From the cell containing the given text, extract its center point as [x, y] coordinate. 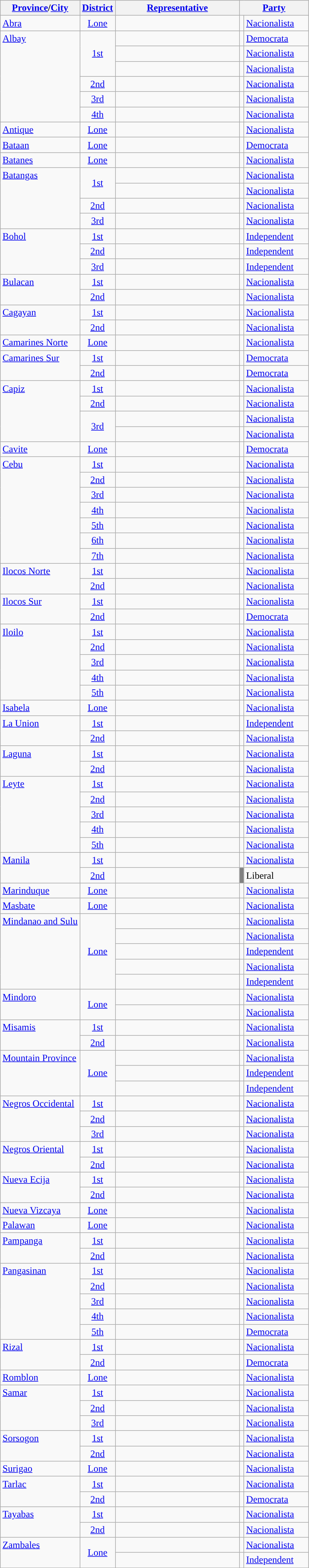
Ilocos Sur [40, 609]
District [98, 8]
Negros Oriental [40, 1157]
Iloilo [40, 662]
Liberal [276, 875]
Zambales [40, 1552]
Mindoro [40, 1005]
Mindanao and Sulu [40, 951]
Cebu [40, 510]
Nueva Vizcaya [40, 1210]
Surigao [40, 1469]
Manila [40, 868]
Batanes [40, 160]
Misamis [40, 1035]
Albay [40, 76]
Party [274, 8]
Bohol [40, 251]
Masbate [40, 906]
Camarines Norte [40, 343]
7th [98, 556]
Palawan [40, 1225]
Marinduque [40, 890]
Tayabas [40, 1522]
Province/City [40, 8]
Rizal [40, 1355]
Cagayan [40, 320]
Samar [40, 1408]
6th [98, 541]
Nueva Ecija [40, 1187]
Cavite [40, 449]
Mountain Province [40, 1073]
Capiz [40, 411]
Pampanga [40, 1248]
La Union [40, 731]
Isabela [40, 708]
Sorsogon [40, 1446]
Antique [40, 130]
Representative [177, 8]
Ilocos Norte [40, 579]
Tarlac [40, 1492]
Leyte [40, 814]
Batangas [40, 198]
Laguna [40, 761]
Pangasinan [40, 1301]
Bulacan [40, 289]
Negros Occidental [40, 1119]
Romblon [40, 1377]
Camarines Sur [40, 365]
Abra [40, 23]
Bataan [40, 145]
